Locate the cell with the specified text and output its (X, Y) center coordinate. 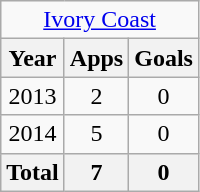
5 (96, 134)
7 (96, 172)
Year (33, 58)
2014 (33, 134)
Goals (164, 58)
Total (33, 172)
2 (96, 96)
2013 (33, 96)
Ivory Coast (100, 20)
Apps (96, 58)
